Locate the cell with the specified text and output its [X, Y] center coordinate. 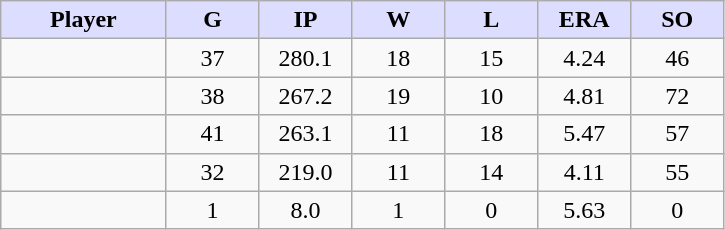
267.2 [306, 96]
38 [212, 96]
14 [492, 172]
G [212, 20]
5.63 [584, 210]
W [398, 20]
280.1 [306, 58]
19 [398, 96]
46 [678, 58]
37 [212, 58]
IP [306, 20]
L [492, 20]
219.0 [306, 172]
263.1 [306, 134]
4.11 [584, 172]
5.47 [584, 134]
57 [678, 134]
15 [492, 58]
72 [678, 96]
4.24 [584, 58]
4.81 [584, 96]
32 [212, 172]
ERA [584, 20]
55 [678, 172]
10 [492, 96]
Player [84, 20]
8.0 [306, 210]
41 [212, 134]
SO [678, 20]
